Output the (X, Y) coordinate of the center of the cell containing the given text.  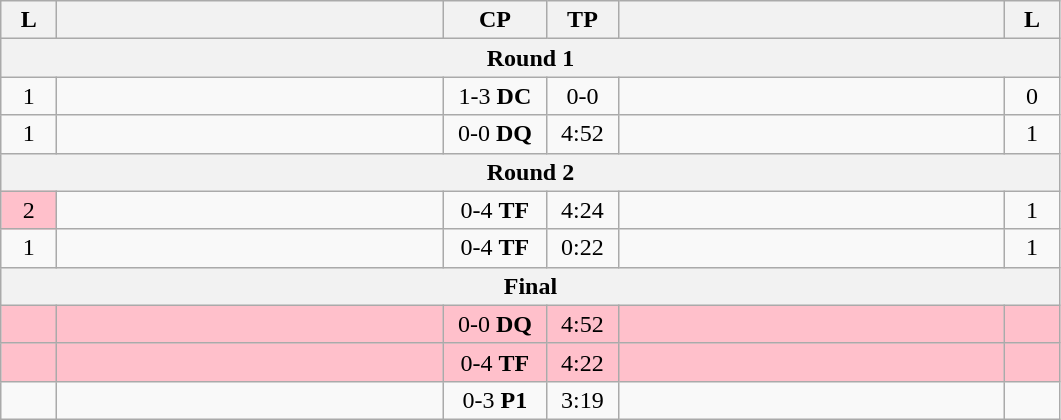
3:19 (582, 400)
0-0 (582, 96)
CP (495, 20)
Final (530, 286)
0-3 P1 (495, 400)
Round 1 (530, 58)
0 (1032, 96)
Round 2 (530, 172)
0:22 (582, 248)
1-3 DC (495, 96)
TP (582, 20)
2 (29, 210)
4:22 (582, 362)
4:24 (582, 210)
